For the text-containing cell, return its midpoint in [x, y] coordinate format. 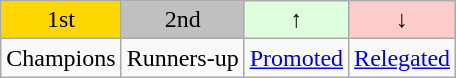
1st [61, 20]
Runners-up [182, 58]
Champions [61, 58]
Promoted [296, 58]
Relegated [402, 58]
↑ [296, 20]
2nd [182, 20]
↓ [402, 20]
